For the text-containing cell, return its midpoint in (x, y) coordinate format. 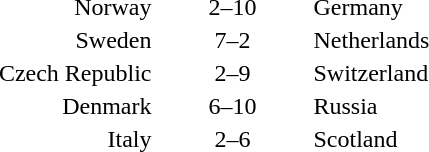
7–2 (232, 40)
6–10 (232, 106)
2–9 (232, 73)
